For the text-containing cell, return its midpoint in (x, y) coordinate format. 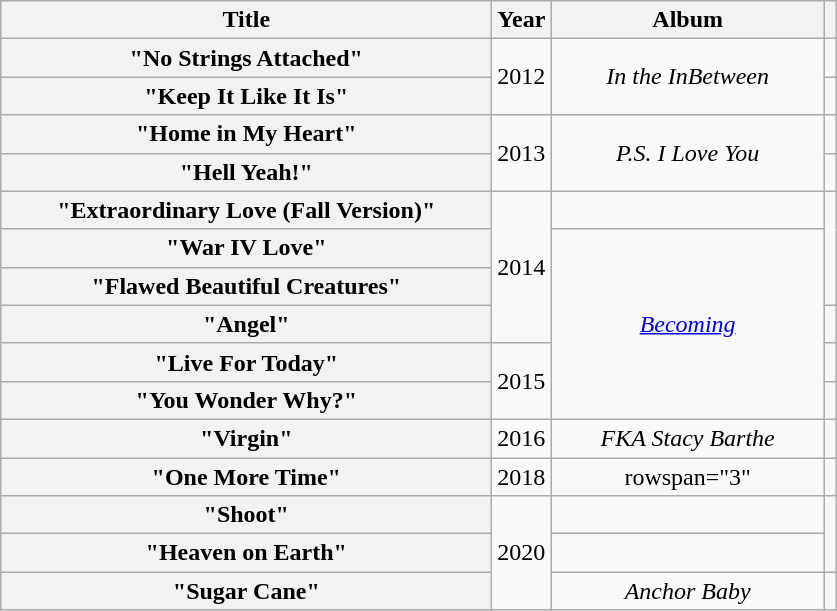
2014 (522, 267)
"Virgin" (246, 438)
2018 (522, 477)
"Home in My Heart" (246, 134)
2016 (522, 438)
"Angel" (246, 324)
"War IV Love" (246, 248)
"No Strings Attached" (246, 58)
"Hell Yeah!" (246, 172)
2012 (522, 77)
FKA Stacy Barthe (688, 438)
2015 (522, 381)
Title (246, 20)
"Flawed Beautiful Creatures" (246, 286)
Year (522, 20)
In the InBetween (688, 77)
"You Wonder Why?" (246, 400)
Becoming (688, 324)
P.S. I Love You (688, 153)
2013 (522, 153)
Anchor Baby (688, 591)
"Heaven on Earth" (246, 553)
"One More Time" (246, 477)
"Live For Today" (246, 362)
Album (688, 20)
"Shoot" (246, 515)
"Sugar Cane" (246, 591)
"Extraordinary Love (Fall Version)" (246, 210)
"Keep It Like It Is" (246, 96)
2020 (522, 553)
rowspan="3" (688, 477)
